Output the [x, y] coordinate of the center of the cell containing the given text.  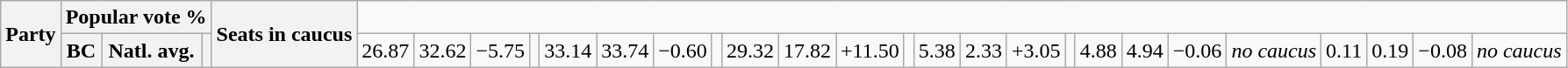
BC [81, 51]
Popular vote % [136, 17]
−5.75 [500, 51]
−0.06 [1197, 51]
5.38 [937, 51]
4.88 [1099, 51]
0.19 [1390, 51]
+3.05 [1035, 51]
29.32 [749, 51]
0.11 [1344, 51]
−0.08 [1443, 51]
−0.60 [683, 51]
17.82 [807, 51]
33.74 [625, 51]
Seats in caucus [284, 34]
33.14 [569, 51]
4.94 [1144, 51]
Party [31, 34]
26.87 [386, 51]
2.33 [983, 51]
Natl. avg. [152, 51]
+11.50 [870, 51]
32.62 [442, 51]
